Detect which cell encompasses the target text, then output its (x, y) center coordinate. 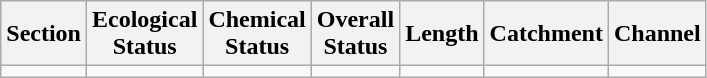
ChemicalStatus (257, 34)
EcologicalStatus (144, 34)
Section (44, 34)
Length (442, 34)
OverallStatus (355, 34)
Channel (657, 34)
Catchment (546, 34)
